Locate the cell with the specified text and output its (x, y) center coordinate. 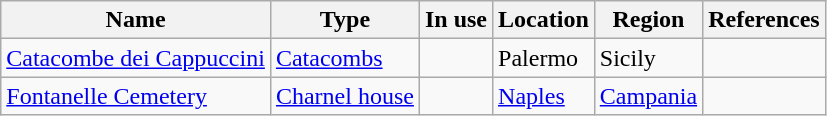
Charnel house (344, 96)
Palermo (544, 58)
Catacombs (344, 58)
Type (344, 20)
Catacombe dei Cappuccini (136, 58)
Name (136, 20)
References (764, 20)
Campania (648, 96)
Region (648, 20)
Fontanelle Cemetery (136, 96)
Location (544, 20)
Naples (544, 96)
Sicily (648, 58)
In use (456, 20)
